Return [X, Y] of the center of cell containing provided text 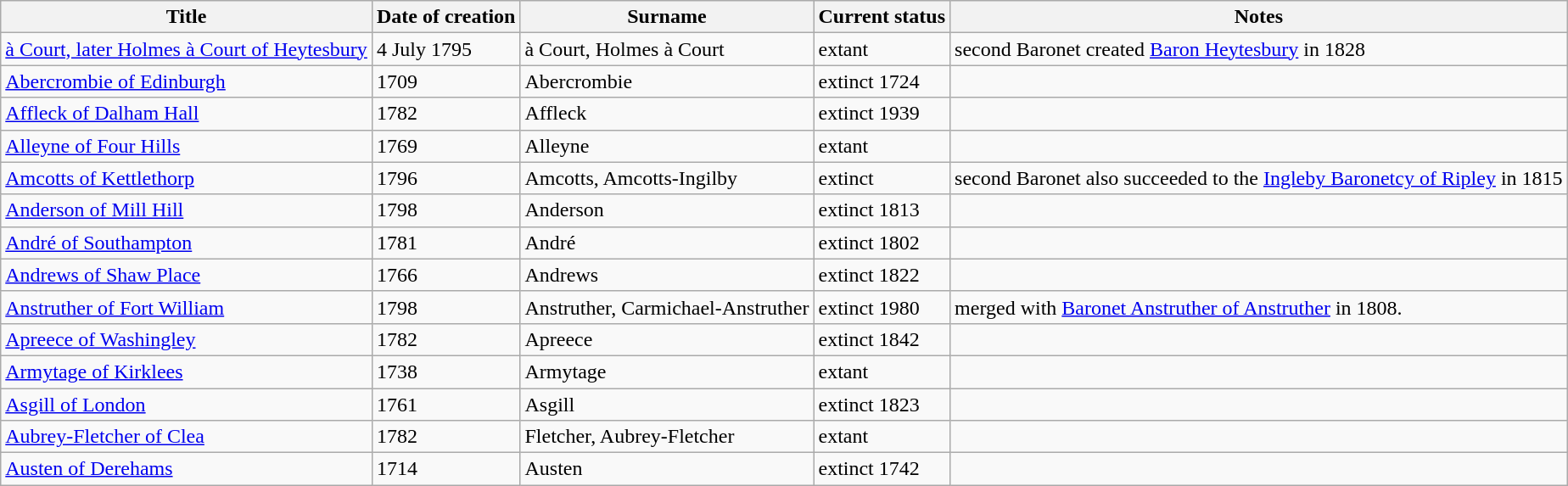
Alleyne of Four Hills [187, 146]
André of Southampton [187, 243]
Fletcher, Aubrey-Fletcher [667, 437]
extinct 1822 [882, 275]
Apreece of Washingley [187, 339]
Surname [667, 17]
Affleck of Dalham Hall [187, 114]
à Court, Holmes à Court [667, 49]
1769 [446, 146]
Current status [882, 17]
Apreece [667, 339]
Austen of Derehams [187, 469]
1796 [446, 178]
Austen [667, 469]
Anderson [667, 210]
Armytage of Kirklees [187, 371]
Affleck [667, 114]
extinct 1842 [882, 339]
second Baronet created Baron Heytesbury in 1828 [1259, 49]
Alleyne [667, 146]
Amcotts, Amcotts-Ingilby [667, 178]
Title [187, 17]
extinct 1823 [882, 405]
Date of creation [446, 17]
Aubrey-Fletcher of Clea [187, 437]
Asgill [667, 405]
Armytage [667, 371]
Amcotts of Kettlethorp [187, 178]
extinct 1724 [882, 81]
1761 [446, 405]
Andrews [667, 275]
1766 [446, 275]
Asgill of London [187, 405]
merged with Baronet Anstruther of Anstruther in 1808. [1259, 307]
Anstruther of Fort William [187, 307]
Notes [1259, 17]
André [667, 243]
1714 [446, 469]
extinct 1742 [882, 469]
4 July 1795 [446, 49]
extinct [882, 178]
1781 [446, 243]
à Court, later Holmes à Court of Heytesbury [187, 49]
Abercrombie of Edinburgh [187, 81]
1709 [446, 81]
extinct 1939 [882, 114]
extinct 1813 [882, 210]
Andrews of Shaw Place [187, 275]
extinct 1980 [882, 307]
Abercrombie [667, 81]
1738 [446, 371]
Anstruther, Carmichael-Anstruther [667, 307]
Anderson of Mill Hill [187, 210]
second Baronet also succeeded to the Ingleby Baronetcy of Ripley in 1815 [1259, 178]
extinct 1802 [882, 243]
